Return the (x, y) coordinate for the center point of the cell that contains the specified text.  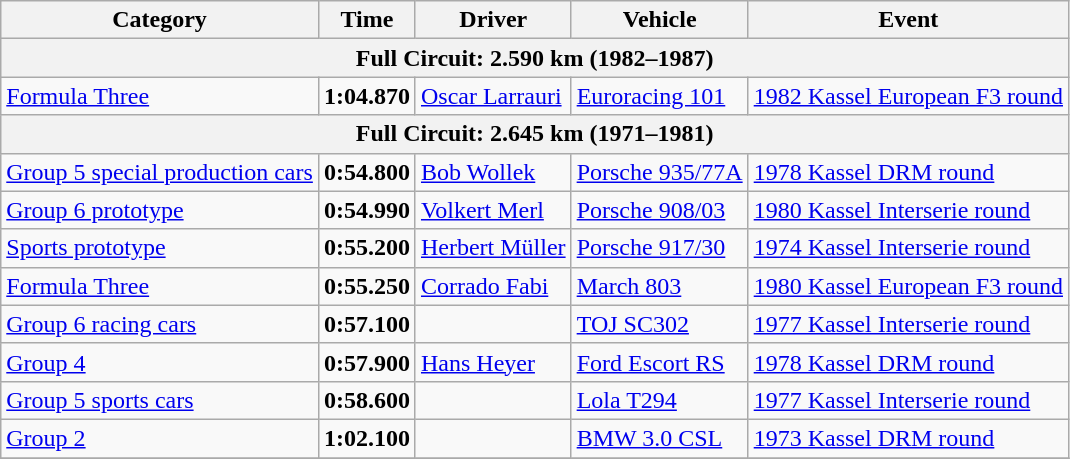
Lola T294 (660, 400)
Group 5 special production cars (160, 172)
0:57.100 (366, 324)
Time (366, 20)
0:55.250 (366, 286)
March 803 (660, 286)
Sports prototype (160, 248)
Full Circuit: 2.590 km (1982–1987) (535, 58)
Oscar Larrauri (493, 96)
Herbert Müller (493, 248)
TOJ SC302 (660, 324)
0:54.990 (366, 210)
1:04.870 (366, 96)
Porsche 935/77A (660, 172)
0:57.900 (366, 362)
BMW 3.0 CSL (660, 438)
0:54.800 (366, 172)
Porsche 908/03 (660, 210)
Full Circuit: 2.645 km (1971–1981) (535, 134)
Group 6 prototype (160, 210)
Bob Wollek (493, 172)
0:58.600 (366, 400)
Event (908, 20)
Category (160, 20)
Volkert Merl (493, 210)
Group 2 (160, 438)
0:55.200 (366, 248)
Group 6 racing cars (160, 324)
Driver (493, 20)
Hans Heyer (493, 362)
Group 4 (160, 362)
Porsche 917/30 (660, 248)
Corrado Fabi (493, 286)
1974 Kassel Interserie round (908, 248)
1982 Kassel European F3 round (908, 96)
1:02.100 (366, 438)
Ford Escort RS (660, 362)
1980 Kassel European F3 round (908, 286)
Group 5 sports cars (160, 400)
1973 Kassel DRM round (908, 438)
Vehicle (660, 20)
Euroracing 101 (660, 96)
1980 Kassel Interserie round (908, 210)
